Return the (X, Y) coordinate for the center point of the cell that contains the specified text.  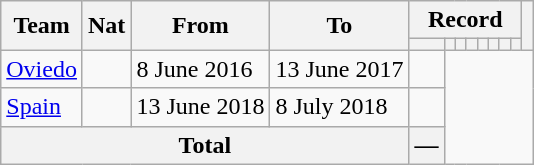
To (340, 26)
Oviedo (42, 69)
Total (205, 145)
8 July 2018 (340, 107)
8 June 2016 (200, 69)
Nat (106, 26)
13 June 2017 (340, 69)
— (426, 145)
Record (465, 20)
13 June 2018 (200, 107)
Team (42, 26)
From (200, 26)
Spain (42, 107)
